From the cell containing the given text, extract its center point as (X, Y) coordinate. 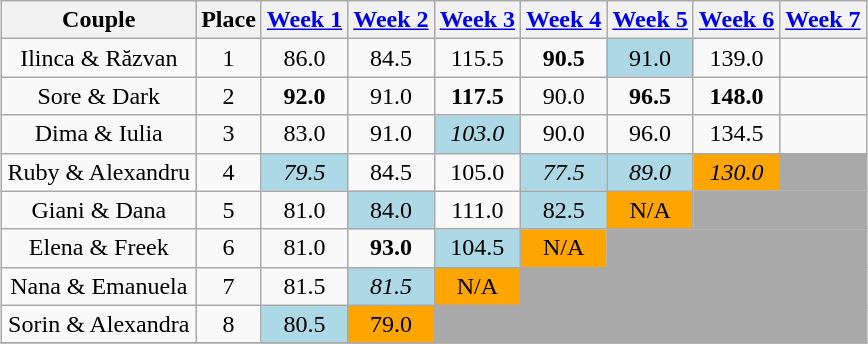
Week 7 (823, 20)
4 (229, 172)
139.0 (736, 58)
5 (229, 210)
7 (229, 286)
111.0 (477, 210)
89.0 (650, 172)
Week 1 (304, 20)
Ilinca & Răzvan (99, 58)
83.0 (304, 134)
82.5 (564, 210)
96.0 (650, 134)
103.0 (477, 134)
Week 3 (477, 20)
79.0 (391, 324)
130.0 (736, 172)
77.5 (564, 172)
96.5 (650, 96)
6 (229, 248)
2 (229, 96)
84.0 (391, 210)
92.0 (304, 96)
80.5 (304, 324)
79.5 (304, 172)
8 (229, 324)
Sorin & Alexandra (99, 324)
Ruby & Alexandru (99, 172)
104.5 (477, 248)
105.0 (477, 172)
Week 5 (650, 20)
1 (229, 58)
Dima & Iulia (99, 134)
Nana & Emanuela (99, 286)
86.0 (304, 58)
3 (229, 134)
Couple (99, 20)
Place (229, 20)
Giani & Dana (99, 210)
Week 4 (564, 20)
Week 2 (391, 20)
90.5 (564, 58)
Elena & Freek (99, 248)
93.0 (391, 248)
Week 6 (736, 20)
148.0 (736, 96)
134.5 (736, 134)
117.5 (477, 96)
115.5 (477, 58)
Sore & Dark (99, 96)
